Return the [X, Y] coordinate for the center point of the cell that contains the specified text.  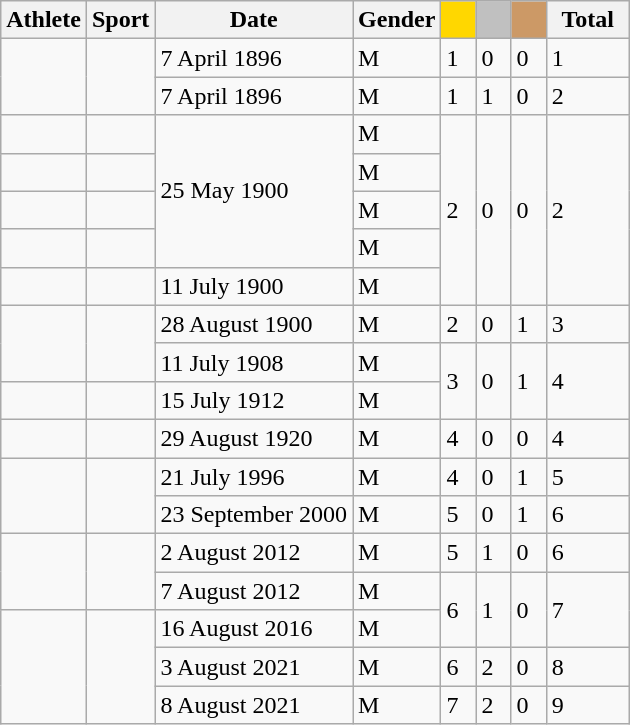
Total [588, 20]
8 August 2021 [254, 705]
16 August 2016 [254, 629]
15 July 1912 [254, 400]
23 September 2000 [254, 515]
11 July 1900 [254, 286]
3 August 2021 [254, 667]
25 May 1900 [254, 191]
11 July 1908 [254, 362]
Date [254, 20]
Sport [120, 20]
Athlete [44, 20]
28 August 1900 [254, 324]
2 August 2012 [254, 553]
7 August 2012 [254, 591]
Gender [397, 20]
21 July 1996 [254, 477]
29 August 1920 [254, 438]
8 [588, 667]
9 [588, 705]
